Search for the cell housing the specified text and yield its [X, Y] center coordinate. 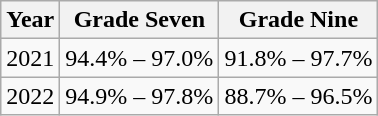
2022 [30, 96]
Grade Nine [298, 20]
Grade Seven [140, 20]
91.8% – 97.7% [298, 58]
Year [30, 20]
94.4% – 97.0% [140, 58]
88.7% – 96.5% [298, 96]
2021 [30, 58]
94.9% – 97.8% [140, 96]
